Provide the (x, y) coordinate of the cell's center where the given text is located.  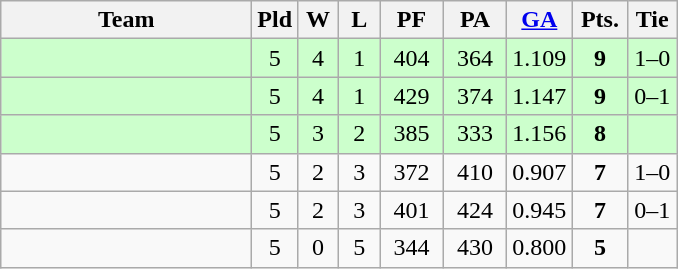
385 (412, 134)
Team (126, 20)
W (318, 20)
0.800 (540, 248)
GA (540, 20)
Pts. (600, 20)
0 (318, 248)
344 (412, 248)
L (360, 20)
1.147 (540, 96)
0.945 (540, 210)
1.109 (540, 58)
364 (475, 58)
374 (475, 96)
424 (475, 210)
PF (412, 20)
333 (475, 134)
429 (412, 96)
Pld (275, 20)
401 (412, 210)
0.907 (540, 172)
404 (412, 58)
1.156 (540, 134)
PA (475, 20)
430 (475, 248)
Tie (652, 20)
410 (475, 172)
372 (412, 172)
8 (600, 134)
